For the text-containing cell, return its midpoint in (x, y) coordinate format. 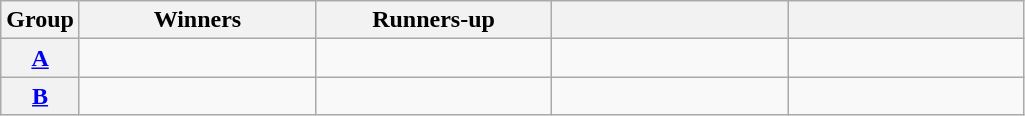
B (40, 96)
Group (40, 20)
Runners-up (433, 20)
A (40, 58)
Winners (197, 20)
